Scan for the cell matching the given text and deliver its [X, Y] coordinate at center. 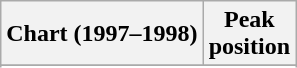
Peakposition [249, 34]
Chart (1997–1998) [102, 34]
